Capture the cell that displays the provided text and extract its [x, y] central coordinate. 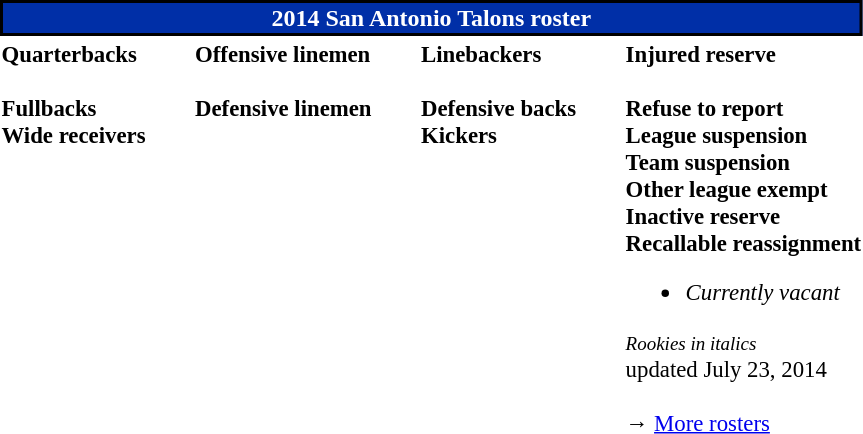
2014 San Antonio Talons roster [432, 18]
